For the text-containing cell, return its midpoint in [x, y] coordinate format. 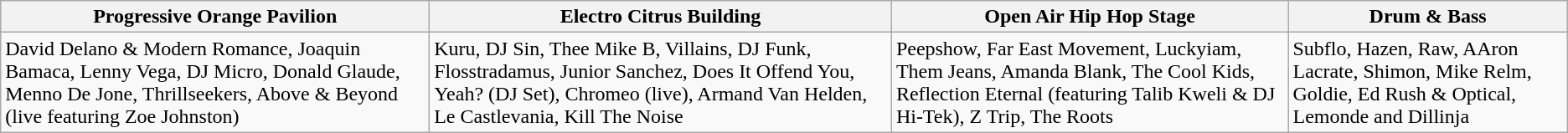
Electro Citrus Building [661, 17]
Drum & Bass [1427, 17]
Open Air Hip Hop Stage [1090, 17]
Progressive Orange Pavilion [215, 17]
Subflo, Hazen, Raw, AAron Lacrate, Shimon, Mike Relm, Goldie, Ed Rush & Optical, Lemonde and Dillinja [1427, 82]
